Determine the (X, Y) coordinate at the center of the cell enclosing the given text.  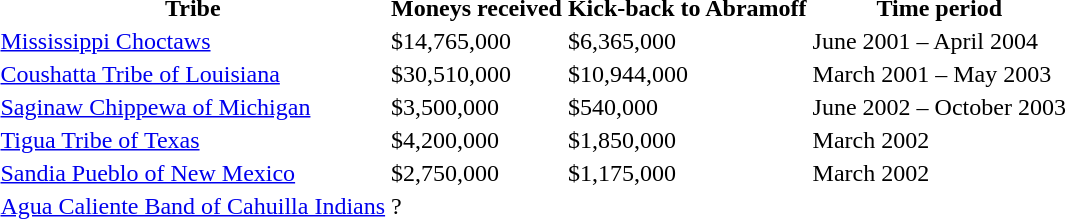
$3,500,000 (477, 107)
$2,750,000 (477, 173)
$10,944,000 (687, 74)
$4,200,000 (477, 140)
$6,365,000 (687, 41)
$30,510,000 (477, 74)
$1,850,000 (687, 140)
$1,175,000 (687, 173)
$14,765,000 (477, 41)
$540,000 (687, 107)
